Identify which cell holds the provided text, then report its [x, y] central coordinate. 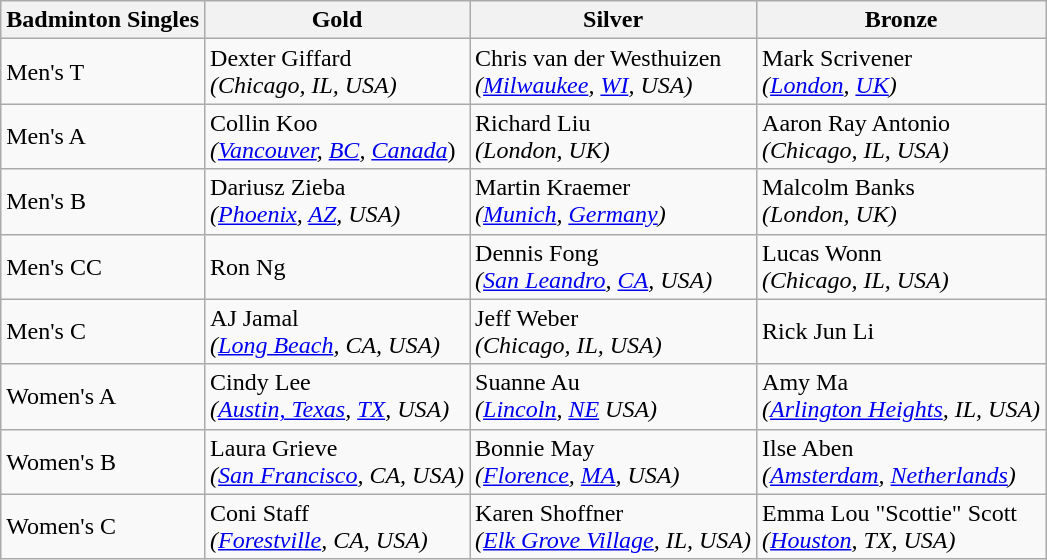
Emma Lou "Scottie" Scott (Houston, TX, USA) [902, 526]
Dexter Giffard (Chicago, IL, USA) [338, 72]
Men's A [103, 136]
Laura Grieve (San Francisco, CA, USA) [338, 462]
Mark Scrivener (London, UK) [902, 72]
Men's CC [103, 266]
Cindy Lee (Austin, Texas, TX, USA) [338, 396]
Ron Ng [338, 266]
Bonnie May (Florence, MA, USA) [614, 462]
Amy Ma (Arlington Heights, IL, USA) [902, 396]
Women's A [103, 396]
Men's B [103, 202]
Silver [614, 20]
Chris van der Westhuizen (Milwaukee, WI, USA) [614, 72]
Coni Staff (Forestville, CA, USA) [338, 526]
AJ Jamal (Long Beach, CA, USA) [338, 332]
Malcolm Banks (London, UK) [902, 202]
Aaron Ray Antonio (Chicago, IL, USA) [902, 136]
Men's C [103, 332]
Ilse Aben (Amsterdam, Netherlands) [902, 462]
Lucas Wonn (Chicago, IL, USA) [902, 266]
Dennis Fong (San Leandro, CA, USA) [614, 266]
Martin Kraemer (Munich, Germany) [614, 202]
Men's T [103, 72]
Gold [338, 20]
Badminton Singles [103, 20]
Suanne Au (Lincoln, NE USA) [614, 396]
Jeff Weber (Chicago, IL, USA) [614, 332]
Women's C [103, 526]
Collin Koo (Vancouver, BC, Canada) [338, 136]
Karen Shoffner (Elk Grove Village, IL, USA) [614, 526]
Women's B [103, 462]
Richard Liu (London, UK) [614, 136]
Rick Jun Li [902, 332]
Dariusz Zieba (Phoenix, AZ, USA) [338, 202]
Bronze [902, 20]
